From the cell containing the given text, extract its center point as (X, Y) coordinate. 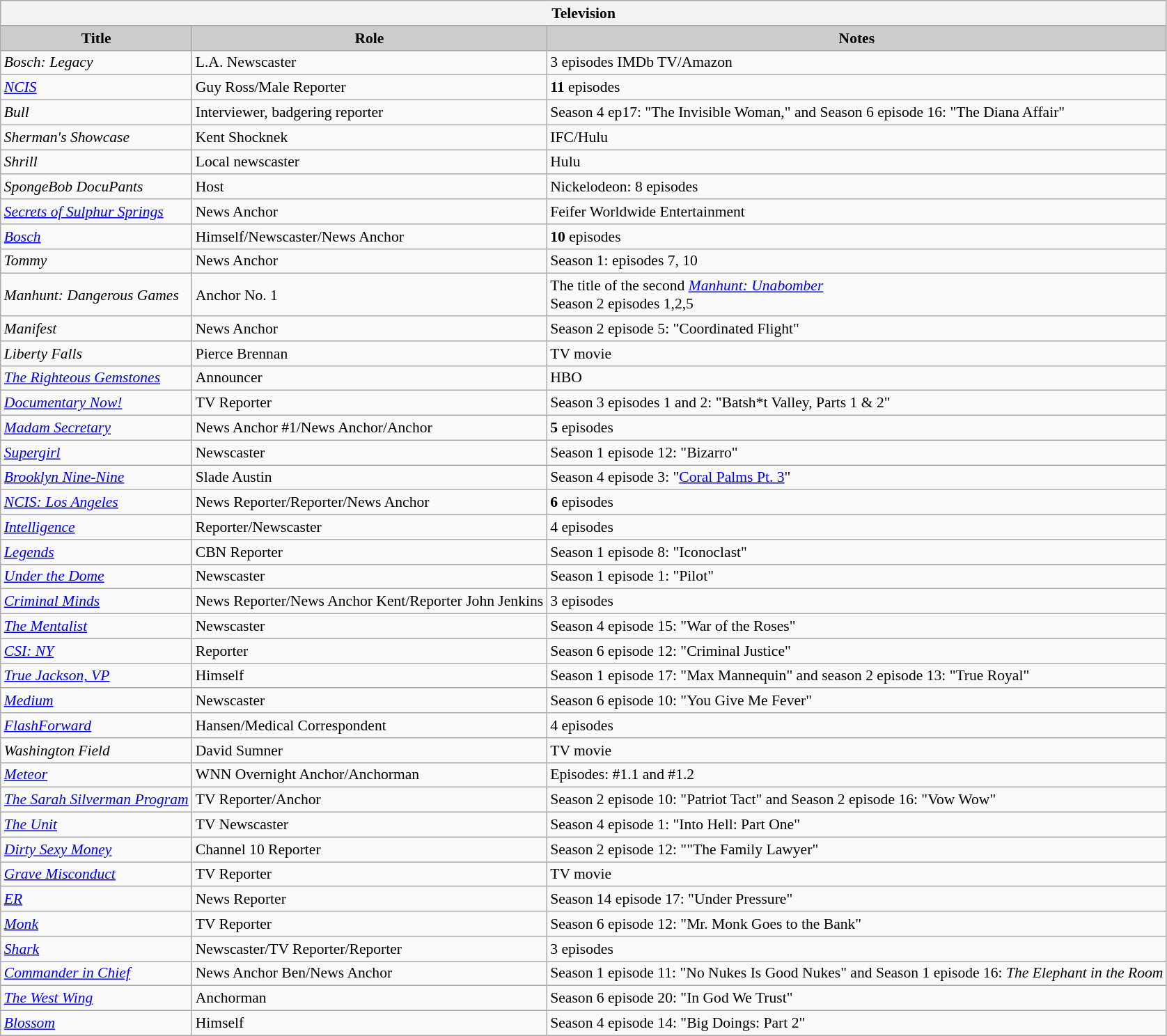
Season 1 episode 1: "Pilot" (856, 576)
The Sarah Silverman Program (96, 800)
Episodes: #1.1 and #1.2 (856, 775)
Washington Field (96, 751)
Intelligence (96, 527)
The West Wing (96, 998)
Season 6 episode 12: "Criminal Justice" (856, 651)
CSI: NY (96, 651)
The Mentalist (96, 627)
10 episodes (856, 237)
TV Reporter/Anchor (370, 800)
NCIS: Los Angeles (96, 503)
FlashForward (96, 725)
6 episodes (856, 503)
True Jackson, VP (96, 676)
IFC/Hulu (856, 137)
News Anchor #1/News Anchor/Anchor (370, 428)
David Sumner (370, 751)
The Righteous Gemstones (96, 378)
Season 6 episode 20: "In God We Trust" (856, 998)
Season 6 episode 12: "Mr. Monk Goes to the Bank" (856, 924)
Under the Dome (96, 576)
News Reporter (370, 900)
Channel 10 Reporter (370, 849)
Slade Austin (370, 478)
Shark (96, 949)
Season 3 episodes 1 and 2: "Batsh*t Valley, Parts 1 & 2" (856, 403)
WNN Overnight Anchor/Anchorman (370, 775)
NCIS (96, 88)
Monk (96, 924)
Local newscaster (370, 162)
Anchor No. 1 (370, 295)
Season 4 ep17: "The Invisible Woman," and Season 6 episode 16: "The Diana Affair" (856, 113)
Season 6 episode 10: "You Give Me Fever" (856, 701)
Season 14 episode 17: "Under Pressure" (856, 900)
Season 1 episode 12: "Bizarro" (856, 453)
Medium (96, 701)
Anchorman (370, 998)
Bull (96, 113)
Criminal Minds (96, 602)
Secrets of Sulphur Springs (96, 212)
Announcer (370, 378)
Sherman's Showcase (96, 137)
Pierce Brennan (370, 354)
Manifest (96, 329)
Season 2 episode 12: ""The Family Lawyer" (856, 849)
Grave Misconduct (96, 874)
News Anchor Ben/News Anchor (370, 973)
5 episodes (856, 428)
Season 1 episode 17: "Max Mannequin" and season 2 episode 13: "True Royal" (856, 676)
Himself/Newscaster/News Anchor (370, 237)
L.A. Newscaster (370, 63)
Dirty Sexy Money (96, 849)
Kent Shocknek (370, 137)
Host (370, 187)
Season 2 episode 10: "Patriot Tact" and Season 2 episode 16: "Vow Wow" (856, 800)
Season 1 episode 11: "No Nukes Is Good Nukes" and Season 1 episode 16: The Elephant in the Room (856, 973)
Nickelodeon: 8 episodes (856, 187)
Liberty Falls (96, 354)
Season 4 episode 3: "Coral Palms Pt. 3" (856, 478)
HBO (856, 378)
Hansen/Medical Correspondent (370, 725)
Madam Secretary (96, 428)
Role (370, 38)
Documentary Now! (96, 403)
Shrill (96, 162)
News Reporter/News Anchor Kent/Reporter John Jenkins (370, 602)
Brooklyn Nine-Nine (96, 478)
Title (96, 38)
Reporter/Newscaster (370, 527)
Television (583, 13)
Legends (96, 552)
Guy Ross/Male Reporter (370, 88)
Season 4 episode 1: "Into Hell: Part One" (856, 825)
CBN Reporter (370, 552)
Supergirl (96, 453)
Notes (856, 38)
Season 4 episode 15: "War of the Roses" (856, 627)
Tommy (96, 261)
Commander in Chief (96, 973)
Bosch (96, 237)
Reporter (370, 651)
Manhunt: Dangerous Games (96, 295)
News Reporter/Reporter/News Anchor (370, 503)
Season 2 episode 5: "Coordinated Flight" (856, 329)
Bosch: Legacy (96, 63)
Blossom (96, 1023)
Feifer Worldwide Entertainment (856, 212)
Hulu (856, 162)
Interviewer, badgering reporter (370, 113)
11 episodes (856, 88)
TV Newscaster (370, 825)
Meteor (96, 775)
Newscaster/TV Reporter/Reporter (370, 949)
The title of the second Manhunt: Unabomber Season 2 episodes 1,2,5 (856, 295)
Season 1: episodes 7, 10 (856, 261)
The Unit (96, 825)
SpongeBob DocuPants (96, 187)
3 episodes IMDb TV/Amazon (856, 63)
Season 4 episode 14: "Big Doings: Part 2" (856, 1023)
ER (96, 900)
Season 1 episode 8: "Iconoclast" (856, 552)
